Return the [x, y] coordinate for the center point of the cell that contains the specified text.  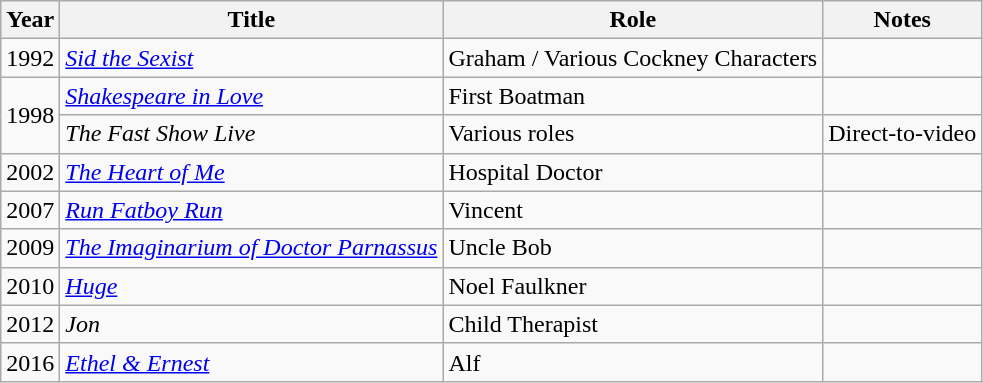
Noel Faulkner [633, 286]
Jon [252, 324]
Various roles [633, 134]
Huge [252, 286]
Shakespeare in Love [252, 96]
Vincent [633, 210]
2002 [30, 172]
1992 [30, 58]
Hospital Doctor [633, 172]
The Imaginarium of Doctor Parnassus [252, 248]
Child Therapist [633, 324]
Year [30, 20]
Sid the Sexist [252, 58]
2012 [30, 324]
Notes [902, 20]
First Boatman [633, 96]
The Heart of Me [252, 172]
Alf [633, 362]
Role [633, 20]
Direct-to-video [902, 134]
Run Fatboy Run [252, 210]
2010 [30, 286]
Uncle Bob [633, 248]
2009 [30, 248]
2007 [30, 210]
The Fast Show Live [252, 134]
Graham / Various Cockney Characters [633, 58]
Ethel & Ernest [252, 362]
Title [252, 20]
1998 [30, 115]
2016 [30, 362]
